Identify which cell holds the provided text, then report its (x, y) central coordinate. 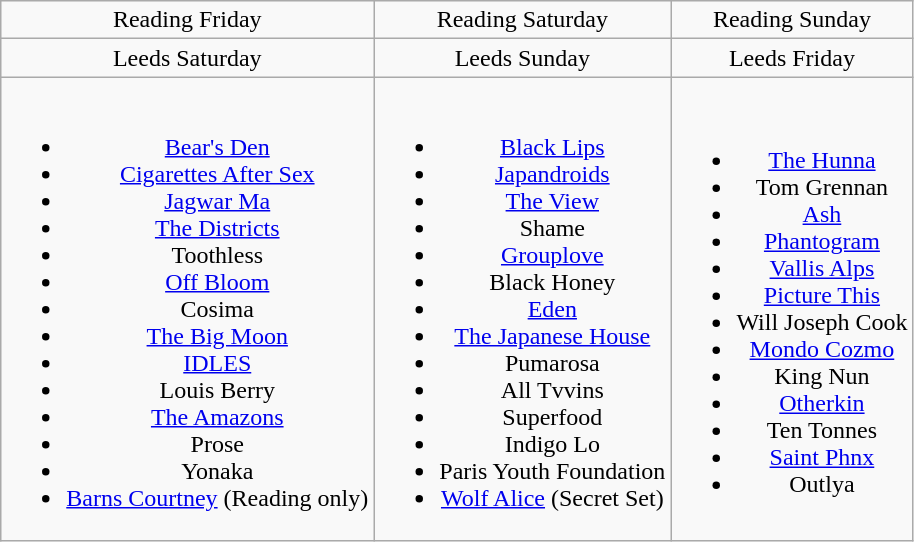
Reading Sunday (792, 20)
Reading Friday (188, 20)
Leeds Sunday (522, 58)
Leeds Saturday (188, 58)
The HunnaTom GrennanAshPhantogramVallis AlpsPicture ThisWill Joseph CookMondo CozmoKing NunOtherkinTen TonnesSaint PhnxOutlya (792, 309)
Reading Saturday (522, 20)
Leeds Friday (792, 58)
